Scan for the cell matching the given text and deliver its (X, Y) coordinate at center. 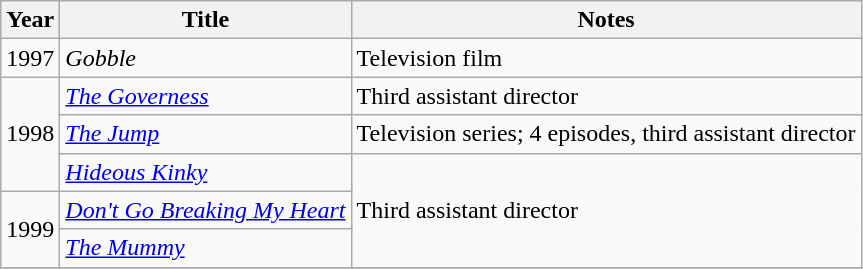
1997 (30, 58)
Hideous Kinky (206, 172)
Notes (606, 20)
Television film (606, 58)
Don't Go Breaking My Heart (206, 210)
1999 (30, 229)
The Governess (206, 96)
Television series; 4 episodes, third assistant director (606, 134)
Title (206, 20)
1998 (30, 134)
Gobble (206, 58)
Year (30, 20)
The Jump (206, 134)
The Mummy (206, 248)
